From the cell containing the given text, extract its center point as (X, Y) coordinate. 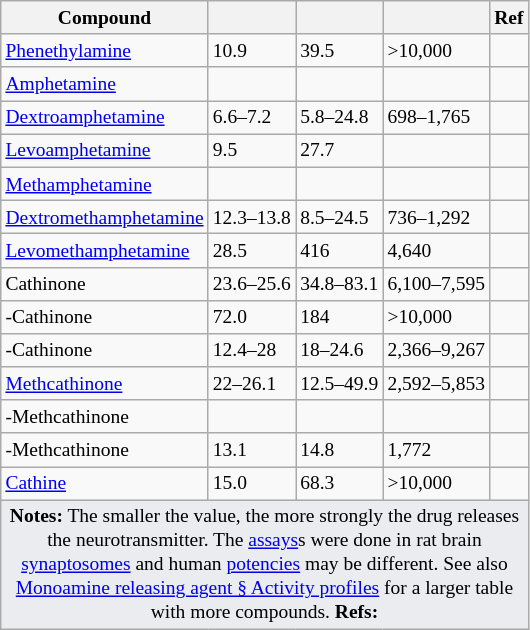
28.5 (252, 250)
4,640 (436, 250)
23.6–25.6 (252, 284)
14.8 (340, 450)
12.4–28 (252, 350)
5.8–24.8 (340, 118)
34.8–83.1 (340, 284)
6.6–7.2 (252, 118)
Amphetamine (104, 84)
12.5–49.9 (340, 384)
18–24.6 (340, 350)
Levomethamphetamine (104, 250)
Ref (510, 18)
2,592–5,853 (436, 384)
22–26.1 (252, 384)
2,366–9,267 (436, 350)
13.1 (252, 450)
Cathinone (104, 284)
15.0 (252, 484)
Phenethylamine (104, 50)
12.3–13.8 (252, 216)
9.5 (252, 150)
Levoamphetamine (104, 150)
6,100–7,595 (436, 284)
698–1,765 (436, 118)
27.7 (340, 150)
416 (340, 250)
Methcathinone (104, 384)
Dextroamphetamine (104, 118)
72.0 (252, 316)
Methamphetamine (104, 184)
736–1,292 (436, 216)
8.5–24.5 (340, 216)
10.9 (252, 50)
68.3 (340, 484)
39.5 (340, 50)
Dextromethamphetamine (104, 216)
Compound (104, 18)
Cathine (104, 484)
184 (340, 316)
1,772 (436, 450)
